Locate the cell with the specified text and output its [x, y] center coordinate. 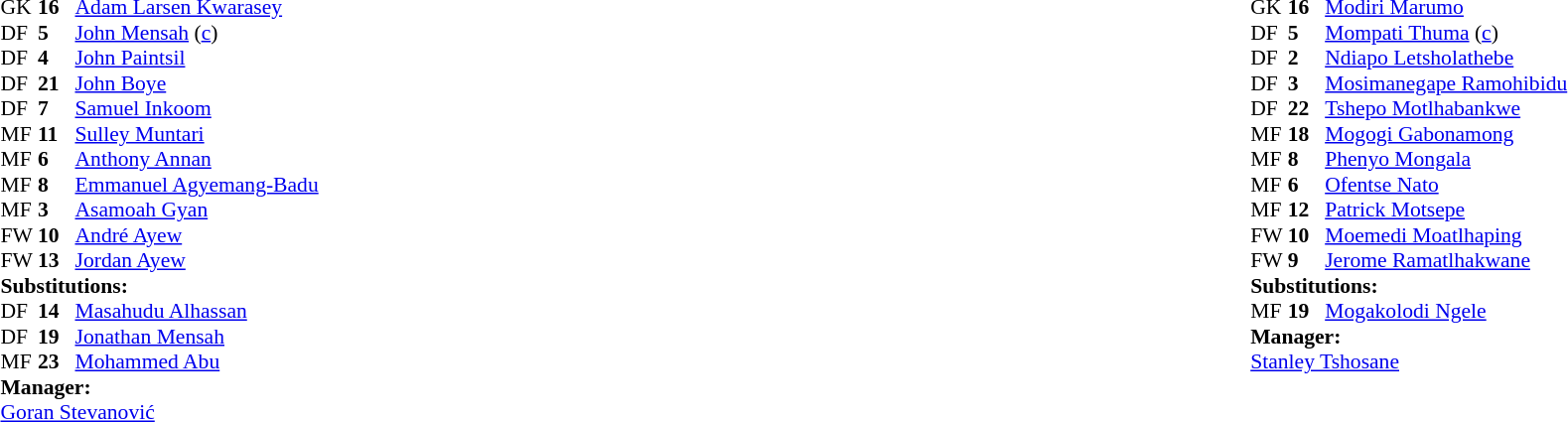
Tshepo Motlhabankwe [1446, 108]
18 [1307, 134]
14 [57, 311]
John Paintsil [197, 59]
Asamoah Gyan [197, 210]
9 [1307, 261]
Mohammed Abu [197, 362]
Anthony Annan [197, 160]
Sulley Muntari [197, 134]
Mogakolodi Ngele [1446, 311]
Masahudu Alhassan [197, 311]
4 [57, 59]
2 [1307, 59]
Ndiapo Letsholathebe [1446, 59]
Patrick Motsepe [1446, 210]
23 [57, 362]
22 [1307, 108]
Phenyo Mongala [1446, 160]
John Mensah (c) [197, 33]
Jerome Ramatlhakwane [1446, 261]
11 [57, 134]
21 [57, 83]
Jonathan Mensah [197, 337]
Ofentse Nato [1446, 185]
Samuel Inkoom [197, 108]
John Boye [197, 83]
Emmanuel Agyemang-Badu [197, 185]
7 [57, 108]
Mogogi Gabonamong [1446, 134]
Jordan Ayew [197, 261]
Mosimanegape Ramohibidu [1446, 83]
Mompati Thuma (c) [1446, 33]
Moemedi Moatlhaping [1446, 235]
12 [1307, 210]
André Ayew [197, 235]
Stanley Tshosane [1408, 362]
13 [57, 261]
